Provide the (X, Y) coordinate of the cell's center where the given text is located.  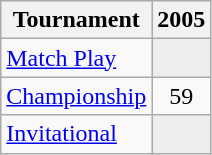
Championship (76, 96)
2005 (182, 20)
Tournament (76, 20)
59 (182, 96)
Invitational (76, 134)
Match Play (76, 58)
